Locate the cell with the specified text and output its (x, y) center coordinate. 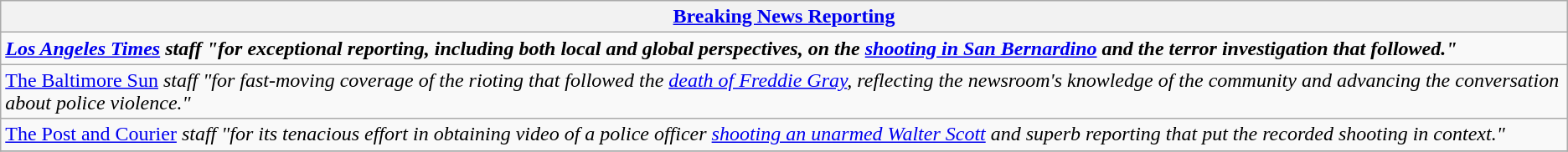
Breaking News Reporting (784, 17)
